Determine the (x, y) coordinate at the center of the cell enclosing the given text.  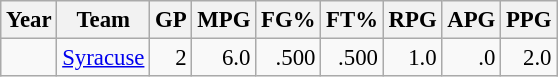
.0 (472, 58)
FG% (288, 20)
1.0 (412, 58)
GP (171, 20)
6.0 (224, 58)
MPG (224, 20)
2 (171, 58)
APG (472, 20)
Team (104, 20)
Syracuse (104, 58)
Year (29, 20)
FT% (352, 20)
PPG (529, 20)
2.0 (529, 58)
RPG (412, 20)
